Capture the cell that displays the provided text and extract its (x, y) central coordinate. 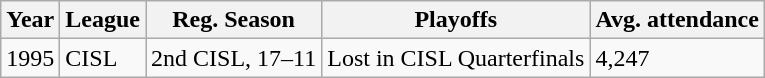
Avg. attendance (678, 20)
Lost in CISL Quarterfinals (456, 58)
Playoffs (456, 20)
CISL (103, 58)
Reg. Season (234, 20)
1995 (30, 58)
Year (30, 20)
4,247 (678, 58)
League (103, 20)
2nd CISL, 17–11 (234, 58)
